Return the [X, Y] coordinate for the center point of the cell that contains the specified text.  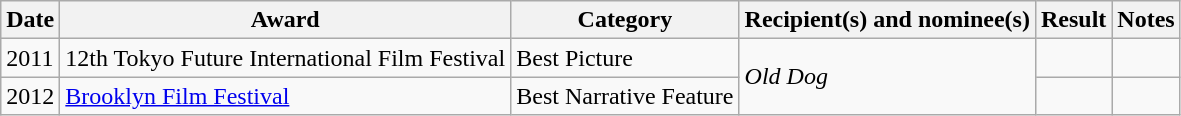
Old Dog [887, 77]
2012 [30, 96]
Brooklyn Film Festival [286, 96]
Best Picture [625, 58]
2011 [30, 58]
Award [286, 20]
Best Narrative Feature [625, 96]
Notes [1146, 20]
Result [1073, 20]
Recipient(s) and nominee(s) [887, 20]
Date [30, 20]
12th Tokyo Future International Film Festival [286, 58]
Category [625, 20]
